Detect which cell encompasses the target text, then output its (x, y) center coordinate. 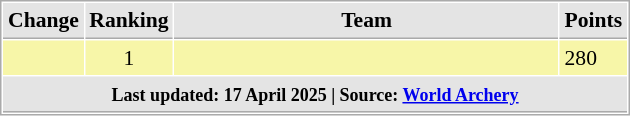
Team (367, 21)
1 (129, 57)
Change (44, 21)
Points (594, 21)
Last updated: 17 April 2025 | Source: World Archery (316, 94)
Ranking (129, 21)
280 (594, 57)
